For the text-containing cell, return its midpoint in [X, Y] coordinate format. 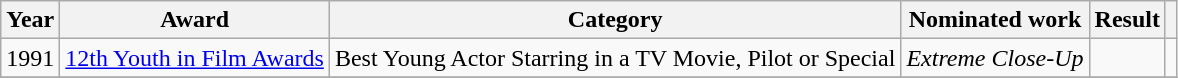
Best Young Actor Starring in a TV Movie, Pilot or Special [615, 58]
Result [1127, 20]
Extreme Close-Up [995, 58]
Nominated work [995, 20]
Award [195, 20]
1991 [30, 58]
12th Youth in Film Awards [195, 58]
Year [30, 20]
Category [615, 20]
